Scan for the cell matching the given text and deliver its [x, y] coordinate at center. 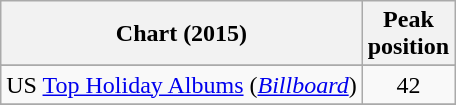
Chart (2015) [182, 34]
Peakposition [408, 34]
42 [408, 85]
US Top Holiday Albums (Billboard) [182, 85]
